Pinpoint the cell where the given text exists, returning its (X, Y) midpoint coordinate. 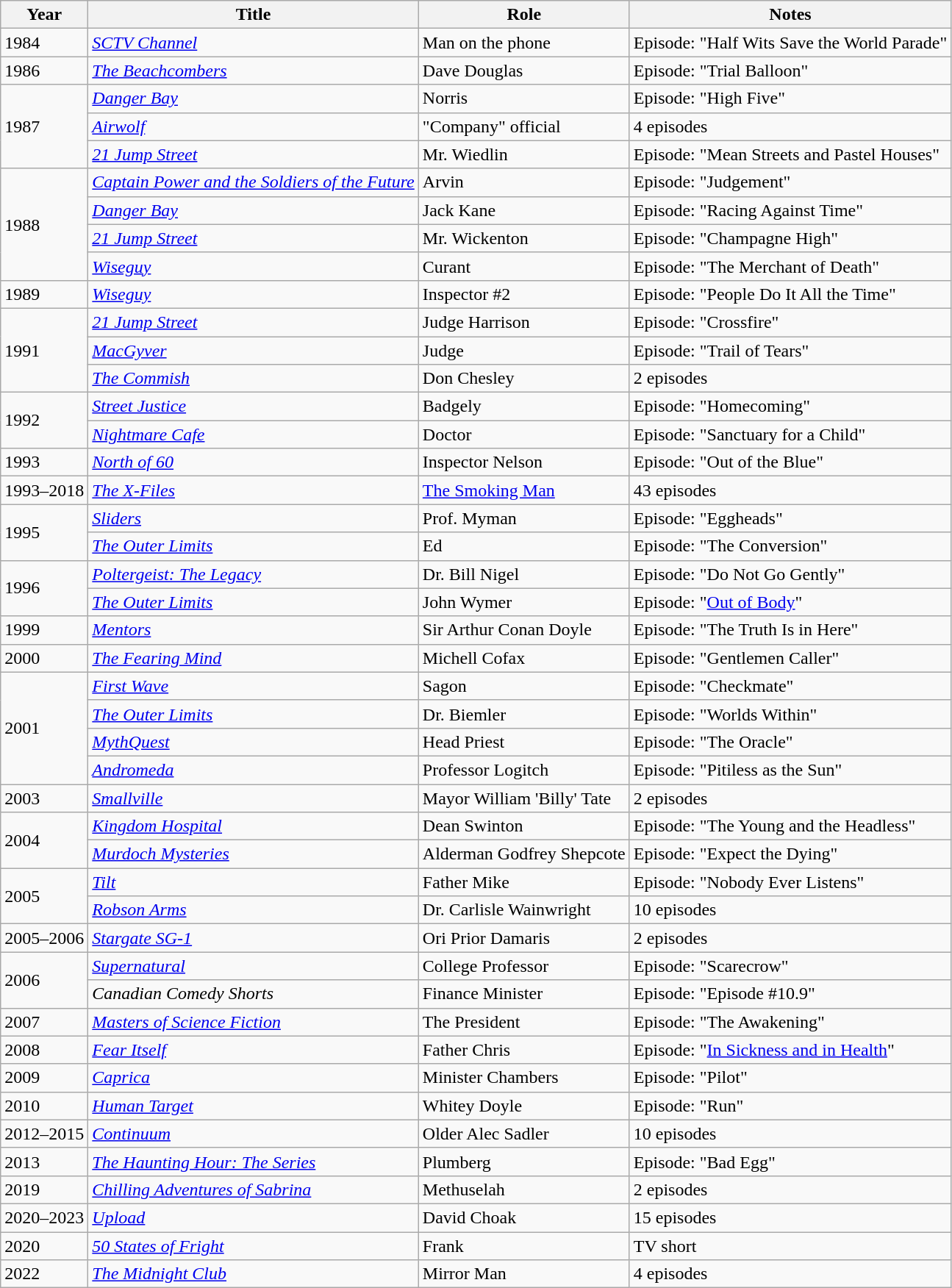
2004 (44, 840)
Episode: "Judgement" (790, 182)
The Midnight Club (253, 1274)
Minister Chambers (523, 1078)
Episode: "Pilot" (790, 1078)
Mirror Man (523, 1274)
Episode: "Bad Egg" (790, 1162)
Episode: "Crossfire" (790, 322)
Alderman Godfrey Shepcote (523, 854)
Episode: "Trail of Tears" (790, 351)
MythQuest (253, 742)
Episode: "Gentlemen Caller" (790, 658)
Continuum (253, 1134)
Episode: "The Oracle" (790, 742)
Supernatural (253, 966)
Inspector #2 (523, 294)
Episode: "Nobody Ever Listens" (790, 882)
Masters of Science Fiction (253, 1022)
Episode: "Expect the Dying" (790, 854)
Episode: "Racing Against Time" (790, 210)
Year (44, 15)
1988 (44, 224)
2013 (44, 1162)
Chilling Adventures of Sabrina (253, 1189)
Man on the phone (523, 43)
Professor Logitch (523, 770)
College Professor (523, 966)
Father Mike (523, 882)
Prof. Myman (523, 518)
2022 (44, 1274)
Head Priest (523, 742)
Ori Prior Damaris (523, 938)
2020 (44, 1246)
Episode: "Run" (790, 1106)
1993 (44, 462)
Jack Kane (523, 210)
Captain Power and the Soldiers of the Future (253, 182)
Episode: "Episode #10.9" (790, 994)
1993–2018 (44, 490)
Canadian Comedy Shorts (253, 994)
Notes (790, 15)
Frank (523, 1246)
Older Alec Sadler (523, 1134)
Judge Harrison (523, 322)
2008 (44, 1050)
Mr. Wickenton (523, 238)
2012–2015 (44, 1134)
Dean Swinton (523, 826)
Episode: "The Awakening" (790, 1022)
First Wave (253, 686)
Episode: "Champagne High" (790, 238)
Episode: "In Sickness and in Health" (790, 1050)
50 States of Fright (253, 1246)
Episode: "People Do It All the Time" (790, 294)
Whitey Doyle (523, 1106)
2006 (44, 980)
Arvin (523, 182)
Sliders (253, 518)
Badgely (523, 407)
Curant (523, 266)
2020–2023 (44, 1217)
Title (253, 15)
Dr. Biemler (523, 714)
The Fearing Mind (253, 658)
MacGyver (253, 351)
Episode: "Scarecrow" (790, 966)
2005–2006 (44, 938)
Inspector Nelson (523, 462)
Doctor (523, 434)
Tilt (253, 882)
Finance Minister (523, 994)
SCTV Channel (253, 43)
Murdoch Mysteries (253, 854)
1995 (44, 532)
Episode: "Sanctuary for a Child" (790, 434)
Episode: "Eggheads" (790, 518)
Airwolf (253, 126)
TV short (790, 1246)
Mr. Wiedlin (523, 154)
The Commish (253, 379)
2019 (44, 1189)
Street Justice (253, 407)
The Beachcombers (253, 71)
43 episodes (790, 490)
2000 (44, 658)
Nightmare Cafe (253, 434)
Episode: "Mean Streets and Pastel Houses" (790, 154)
Episode: "Pitiless as the Sun" (790, 770)
Don Chesley (523, 379)
Dr. Carlisle Wainwright (523, 910)
1987 (44, 126)
1992 (44, 421)
Mentors (253, 630)
Dave Douglas (523, 71)
2003 (44, 798)
Plumberg (523, 1162)
2009 (44, 1078)
Episode: "Checkmate" (790, 686)
1986 (44, 71)
Stargate SG-1 (253, 938)
Robson Arms (253, 910)
Norris (523, 99)
Episode: "Out of Body" (790, 602)
The Haunting Hour: The Series (253, 1162)
Andromeda (253, 770)
Michell Cofax (523, 658)
2001 (44, 728)
Judge (523, 351)
"Company" official (523, 126)
Kingdom Hospital (253, 826)
Poltergeist: The Legacy (253, 574)
Episode: "The Young and the Headless" (790, 826)
Episode: "Do Not Go Gently" (790, 574)
Upload (253, 1217)
Caprica (253, 1078)
1996 (44, 588)
2010 (44, 1106)
Sagon (523, 686)
Episode: "Out of the Blue" (790, 462)
Methuselah (523, 1189)
Father Chris (523, 1050)
David Choak (523, 1217)
Fear Itself (253, 1050)
1984 (44, 43)
Human Target (253, 1106)
The Smoking Man (523, 490)
Ed (523, 546)
Episode: "Half Wits Save the World Parade" (790, 43)
1991 (44, 350)
John Wymer (523, 602)
Episode: "The Conversion" (790, 546)
Sir Arthur Conan Doyle (523, 630)
15 episodes (790, 1217)
2007 (44, 1022)
2005 (44, 896)
Mayor William 'Billy' Tate (523, 798)
Episode: "High Five" (790, 99)
Episode: "Worlds Within" (790, 714)
The X-Files (253, 490)
Episode: "The Merchant of Death" (790, 266)
North of 60 (253, 462)
Episode: "The Truth Is in Here" (790, 630)
Episode: "Homecoming" (790, 407)
Dr. Bill Nigel (523, 574)
Episode: "Trial Balloon" (790, 71)
Smallville (253, 798)
1999 (44, 630)
The President (523, 1022)
1989 (44, 294)
Role (523, 15)
